Pinpoint the cell where the given text exists, returning its [x, y] midpoint coordinate. 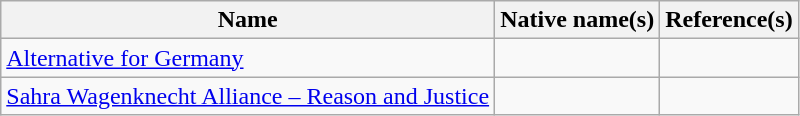
Name [248, 20]
Sahra Wagenknecht Alliance – Reason and Justice [248, 96]
Reference(s) [730, 20]
Native name(s) [578, 20]
Alternative for Germany [248, 58]
